Detect which cell encompasses the target text, then output its (x, y) center coordinate. 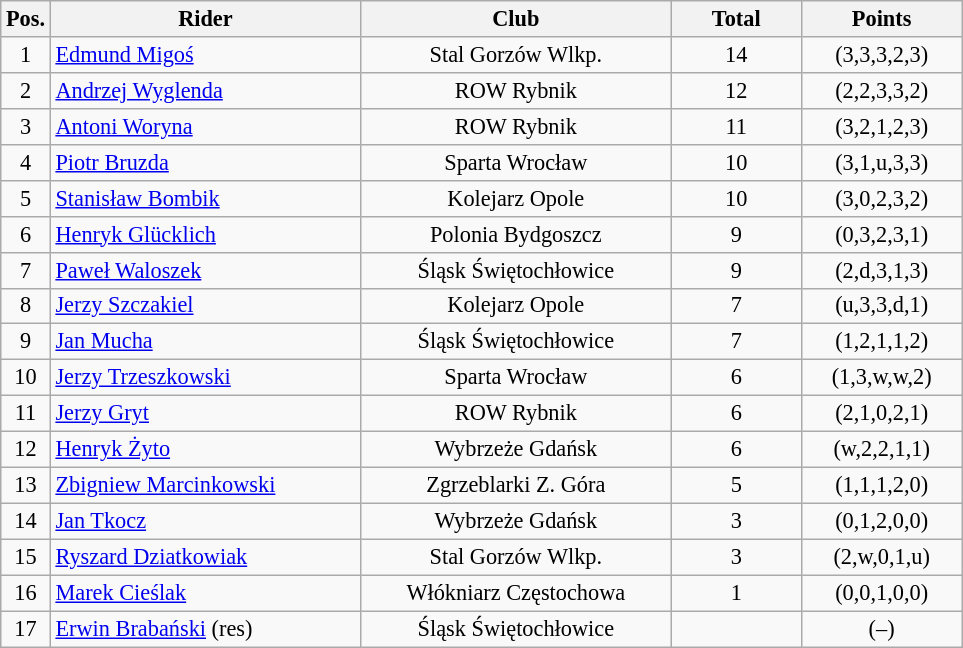
Club (516, 19)
Piotr Bruzda (205, 162)
(u,3,3,d,1) (881, 306)
(0,3,2,3,1) (881, 234)
Pos. (26, 19)
8 (26, 306)
Edmund Migoś (205, 55)
Ryszard Dziatkowiak (205, 557)
Henryk Żyto (205, 450)
2 (26, 90)
Jan Tkocz (205, 521)
Antoni Woryna (205, 126)
Zgrzeblarki Z. Góra (516, 485)
(2,2,3,3,2) (881, 90)
Jerzy Szczakiel (205, 306)
(0,1,2,0,0) (881, 521)
(1,3,w,w,2) (881, 378)
16 (26, 593)
(2,w,0,1,u) (881, 557)
Paweł Waloszek (205, 270)
(3,1,u,3,3) (881, 162)
Henryk Glücklich (205, 234)
Rider (205, 19)
(3,3,3,2,3) (881, 55)
(3,2,1,2,3) (881, 126)
Jan Mucha (205, 342)
(w,2,2,1,1) (881, 450)
Jerzy Trzeszkowski (205, 378)
Points (881, 19)
Stanisław Bombik (205, 198)
(0,0,1,0,0) (881, 593)
13 (26, 485)
Marek Cieślak (205, 593)
4 (26, 162)
Zbigniew Marcinkowski (205, 485)
Andrzej Wyglenda (205, 90)
Włókniarz Częstochowa (516, 593)
(2,1,0,2,1) (881, 414)
(1,1,1,2,0) (881, 485)
15 (26, 557)
(–) (881, 629)
(1,2,1,1,2) (881, 342)
Erwin Brabański (res) (205, 629)
(2,d,3,1,3) (881, 270)
Jerzy Gryt (205, 414)
17 (26, 629)
Polonia Bydgoszcz (516, 234)
(3,0,2,3,2) (881, 198)
Total (736, 19)
